Search for the cell housing the specified text and yield its (x, y) center coordinate. 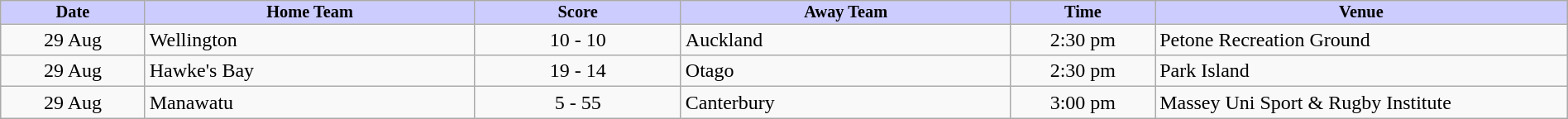
Petone Recreation Ground (1361, 40)
10 - 10 (577, 40)
Venue (1361, 12)
Time (1083, 12)
Otago (845, 71)
5 - 55 (577, 102)
Wellington (309, 40)
19 - 14 (577, 71)
Home Team (309, 12)
Park Island (1361, 71)
Score (577, 12)
Hawke's Bay (309, 71)
Auckland (845, 40)
Date (73, 12)
3:00 pm (1083, 102)
Manawatu (309, 102)
Canterbury (845, 102)
Massey Uni Sport & Rugby Institute (1361, 102)
Away Team (845, 12)
